From the cell containing the given text, extract its center point as (X, Y) coordinate. 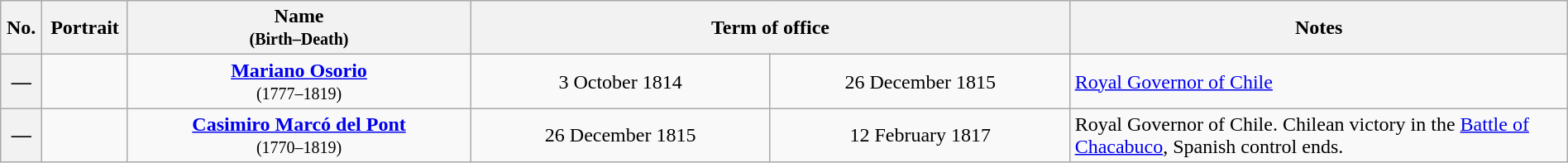
12 February 1817 (920, 136)
Portrait (85, 28)
No. (22, 28)
Mariano Osorio(1777–1819) (299, 81)
Name(Birth–Death) (299, 28)
Casimiro Marcó del Pont(1770–1819) (299, 136)
Term of office (771, 28)
3 October 1814 (620, 81)
Royal Governor of Chile (1318, 81)
Notes (1318, 28)
Royal Governor of Chile. Chilean victory in the Battle of Chacabuco, Spanish control ends. (1318, 136)
